Find where the given text appears and provide that cell's center as (X, Y) coordinate. 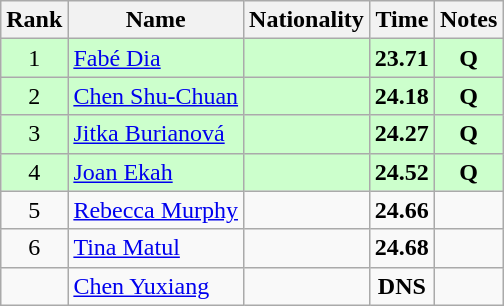
6 (34, 248)
3 (34, 134)
2 (34, 96)
24.27 (402, 134)
24.18 (402, 96)
Notes (468, 20)
1 (34, 58)
DNS (402, 286)
Time (402, 20)
Chen Shu-Chuan (156, 96)
5 (34, 210)
Rank (34, 20)
Fabé Dia (156, 58)
23.71 (402, 58)
24.52 (402, 172)
4 (34, 172)
Chen Yuxiang (156, 286)
Tina Matul (156, 248)
24.66 (402, 210)
Jitka Burianová (156, 134)
Nationality (307, 20)
Joan Ekah (156, 172)
Rebecca Murphy (156, 210)
Name (156, 20)
24.68 (402, 248)
